Find where the given text appears and provide that cell's center as (x, y) coordinate. 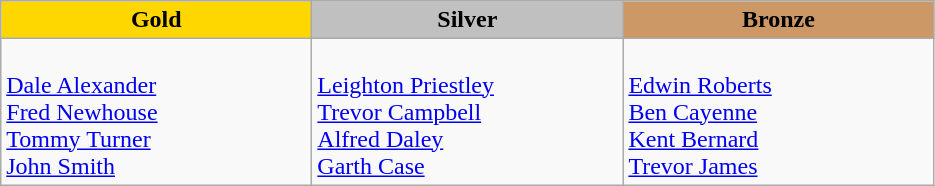
Bronze (778, 20)
Dale AlexanderFred NewhouseTommy TurnerJohn Smith (156, 112)
Gold (156, 20)
Silver (468, 20)
Edwin RobertsBen CayenneKent BernardTrevor James (778, 112)
Leighton PriestleyTrevor CampbellAlfred DaleyGarth Case (468, 112)
